Find where the given text appears and provide that cell's center as (X, Y) coordinate. 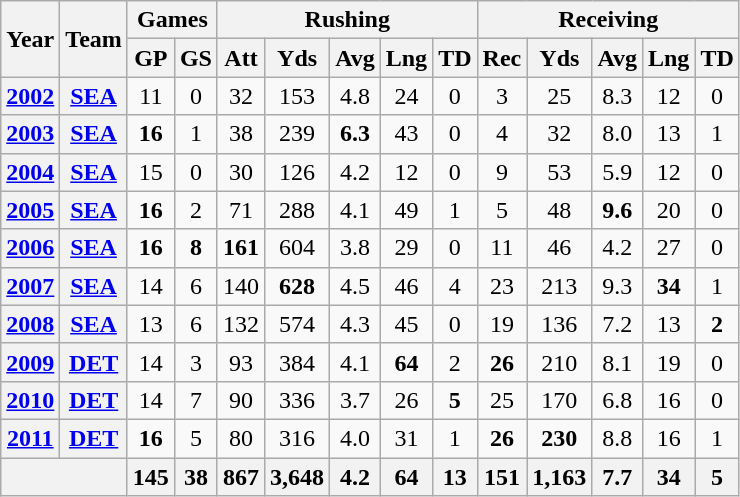
628 (298, 286)
27 (668, 248)
Team (94, 39)
15 (150, 172)
7.2 (618, 324)
1,163 (560, 477)
80 (240, 438)
604 (298, 248)
GS (196, 58)
Rushing (347, 20)
23 (502, 286)
49 (406, 210)
2010 (30, 400)
7.7 (618, 477)
3.7 (356, 400)
2011 (30, 438)
3,648 (298, 477)
31 (406, 438)
Att (240, 58)
2007 (30, 286)
9.6 (618, 210)
6.8 (618, 400)
Games (172, 20)
7 (196, 400)
20 (668, 210)
2009 (30, 362)
30 (240, 172)
574 (298, 324)
316 (298, 438)
213 (560, 286)
8.8 (618, 438)
145 (150, 477)
9.3 (618, 286)
230 (560, 438)
8 (196, 248)
132 (240, 324)
4.0 (356, 438)
8.0 (618, 134)
2002 (30, 96)
2003 (30, 134)
Year (30, 39)
2006 (30, 248)
43 (406, 134)
151 (502, 477)
4.5 (356, 286)
336 (298, 400)
24 (406, 96)
2005 (30, 210)
48 (560, 210)
170 (560, 400)
2004 (30, 172)
153 (298, 96)
126 (298, 172)
8.1 (618, 362)
161 (240, 248)
288 (298, 210)
5.9 (618, 172)
9 (502, 172)
4.3 (356, 324)
71 (240, 210)
4.8 (356, 96)
29 (406, 248)
93 (240, 362)
210 (560, 362)
140 (240, 286)
3.8 (356, 248)
384 (298, 362)
136 (560, 324)
GP (150, 58)
53 (560, 172)
6.3 (356, 134)
45 (406, 324)
90 (240, 400)
867 (240, 477)
239 (298, 134)
Rec (502, 58)
Receiving (608, 20)
8.3 (618, 96)
2008 (30, 324)
